Provide the [X, Y] coordinate of the cell's center where the given text is located.  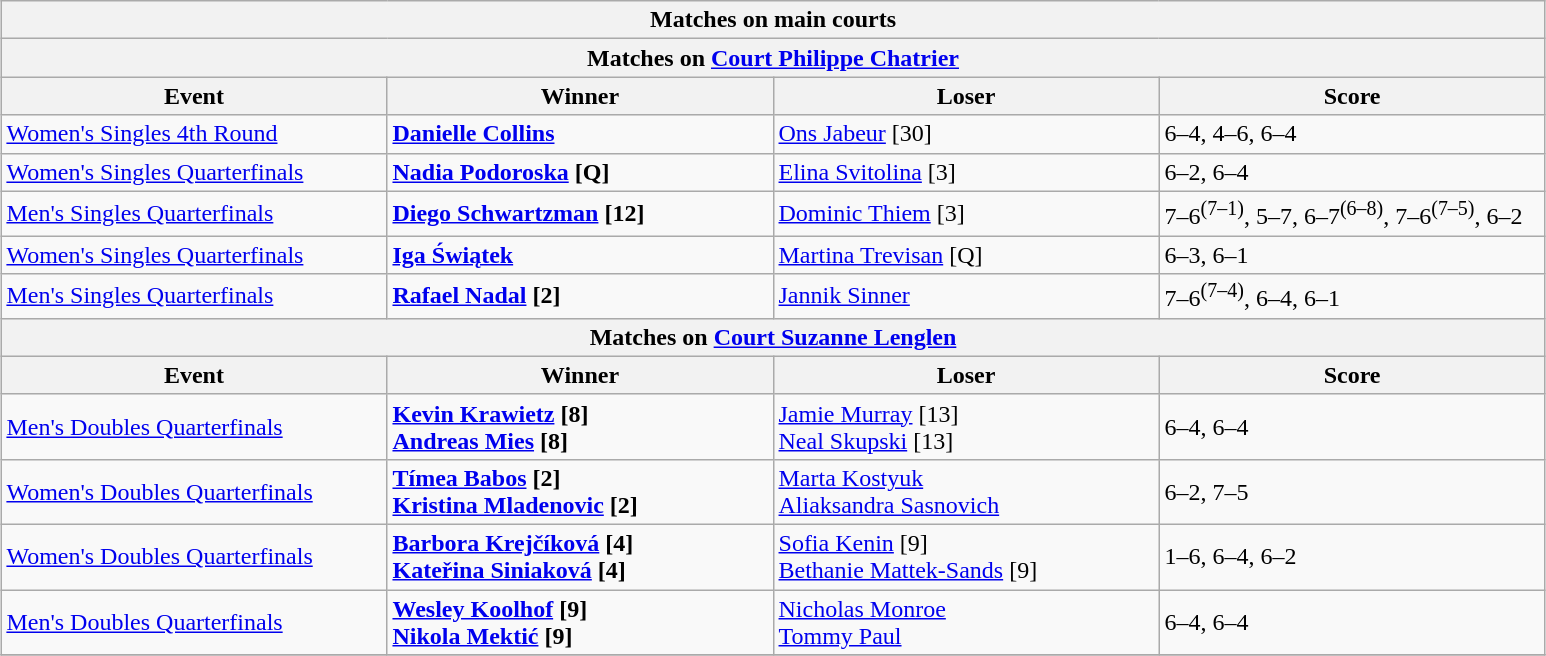
7–6(7–1), 5–7, 6–7(6–8), 7–6(7–5), 6–2 [1352, 214]
6–2, 7–5 [1352, 492]
Rafael Nadal [2] [580, 296]
Dominic Thiem [3] [966, 214]
Diego Schwartzman [12] [580, 214]
Tímea Babos [2] Kristina Mladenovic [2] [580, 492]
Ons Jabeur [30] [966, 134]
Elina Svitolina [3] [966, 172]
Women's Singles 4th Round [194, 134]
Nicholas Monroe Tommy Paul [966, 622]
Wesley Koolhof [9] Nikola Mektić [9] [580, 622]
Martina Trevisan [Q] [966, 255]
1–6, 6–4, 6–2 [1352, 556]
7–6(7–4), 6–4, 6–1 [1352, 296]
Iga Świątek [580, 255]
6–2, 6–4 [1352, 172]
Nadia Podoroska [Q] [580, 172]
Jamie Murray [13] Neal Skupski [13] [966, 426]
6–4, 4–6, 6–4 [1352, 134]
Danielle Collins [580, 134]
6–3, 6–1 [1352, 255]
Marta Kostyuk Aliaksandra Sasnovich [966, 492]
Matches on Court Philippe Chatrier [773, 58]
Sofia Kenin [9] Bethanie Mattek-Sands [9] [966, 556]
Matches on main courts [773, 20]
Barbora Krejčíková [4] Kateřina Siniaková [4] [580, 556]
Kevin Krawietz [8] Andreas Mies [8] [580, 426]
Jannik Sinner [966, 296]
Matches on Court Suzanne Lenglen [773, 337]
